Return the [x, y] coordinate for the center point of the cell that contains the specified text.  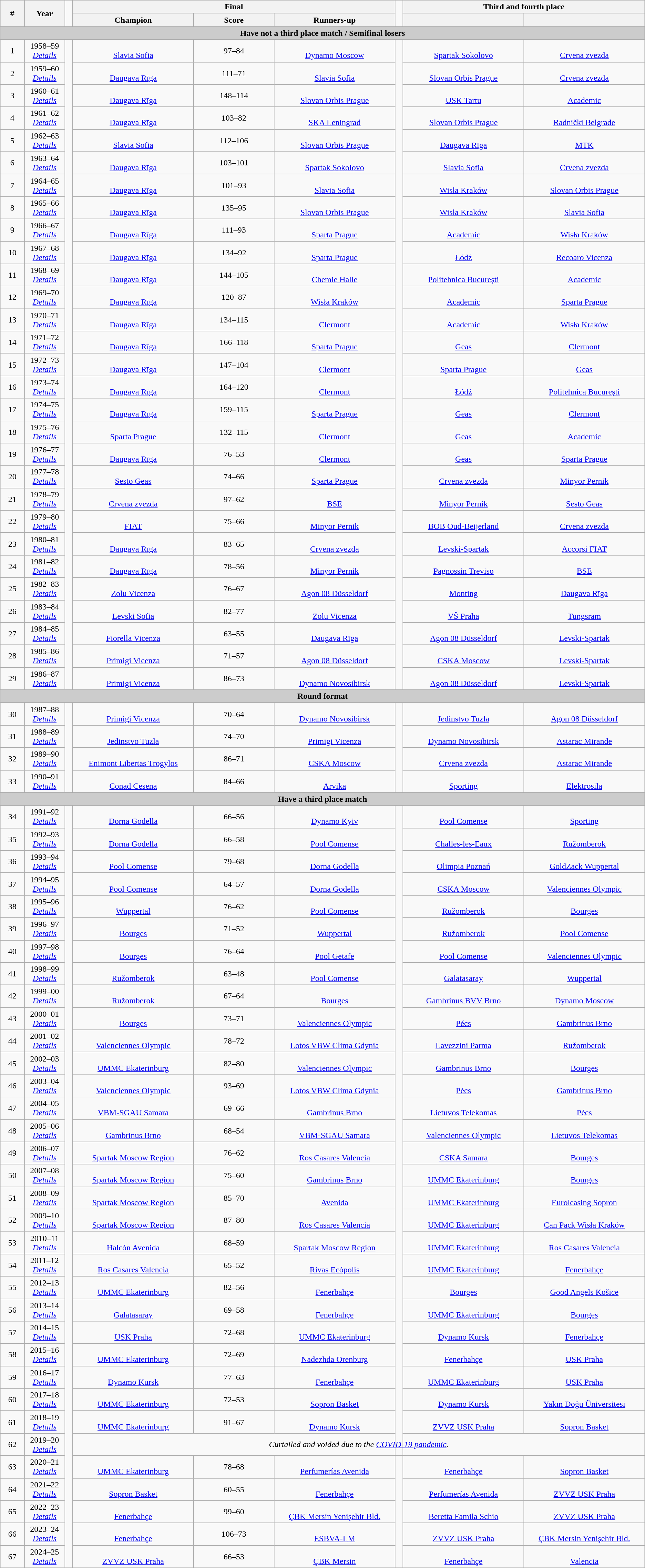
59 [12, 1377]
17 [12, 409]
64 [12, 1489]
Nadezhda Orenburg [335, 1355]
85–70 [234, 1198]
134–92 [234, 252]
48 [12, 1131]
Good Angels Košice [584, 1287]
120–87 [234, 298]
103–101 [234, 163]
2011–12Details [45, 1265]
Arvika [335, 781]
49 [12, 1153]
74–70 [234, 737]
76–53 [234, 454]
VŠ Praha [464, 611]
1976–77Details [45, 454]
15 [12, 365]
103–82 [234, 118]
53 [12, 1242]
73–71 [234, 1018]
72–69 [234, 1355]
4 [12, 118]
20 [12, 477]
68–59 [234, 1242]
2017–18Details [45, 1400]
57 [12, 1333]
1996–97Details [45, 929]
8 [12, 207]
1964–65Details [45, 185]
Conad Cesena [133, 781]
1981–82Details [45, 566]
1979–80Details [45, 522]
23 [12, 544]
134–115 [234, 320]
Olimpia Poznań [464, 861]
1960–61Details [45, 96]
1962–63Details [45, 141]
16 [12, 387]
66–56 [234, 817]
Rivas Ecópolis [335, 1265]
Curtailed and voided due to the COVID-19 pandemic. [359, 1444]
Beretta Famila Schio [464, 1512]
50 [12, 1176]
63–55 [234, 634]
1963–64Details [45, 163]
Score [234, 20]
3 [12, 96]
79–68 [234, 861]
1967–68Details [45, 252]
14 [12, 342]
93–69 [234, 1086]
1972–73Details [45, 365]
1982–83Details [45, 588]
1983–84Details [45, 611]
37 [12, 884]
1977–78Details [45, 477]
2003–04Details [45, 1086]
2006–07Details [45, 1153]
2004–05Details [45, 1108]
7 [12, 185]
111–93 [234, 230]
Radnički Belgrade [584, 118]
Champion [133, 20]
Have a third place match [322, 799]
FIAT [133, 522]
1978–79Details [45, 499]
72–68 [234, 1333]
76–67 [234, 588]
67–64 [234, 996]
18 [12, 432]
60 [12, 1400]
2001–02Details [45, 1041]
Fiorella Vicenza [133, 634]
1973–74Details [45, 387]
2016–17Details [45, 1377]
ÇBK Mersin [335, 1557]
2019–20Details [45, 1444]
Have not a third place match / Semifinal losers [322, 33]
1969–70Details [45, 298]
Elektrosila [584, 781]
Avenida [335, 1198]
60–55 [234, 1489]
2005–06Details [45, 1131]
1995–96Details [45, 906]
Yakın Doğu Üniversitesi [584, 1400]
66 [12, 1534]
1971–72Details [45, 342]
Enimont Libertas Trogylos [133, 759]
2010–11Details [45, 1242]
36 [12, 861]
41 [12, 974]
82–77 [234, 611]
2015–16Details [45, 1355]
44 [12, 1041]
2000–01Details [45, 1018]
1990–91Details [45, 781]
10 [12, 252]
Can Pack Wisła Kraków [584, 1220]
1994–95Details [45, 884]
55 [12, 1287]
87–80 [234, 1220]
1985–86Details [45, 656]
32 [12, 759]
BOB Oud-Beijerland [464, 522]
1984–85Details [45, 634]
58 [12, 1355]
66–58 [234, 839]
1998–99Details [45, 974]
2002–03Details [45, 1063]
9 [12, 230]
Lavezzini Parma [464, 1041]
47 [12, 1108]
148–114 [234, 96]
Halcón Avenida [133, 1242]
1989–90Details [45, 759]
72–53 [234, 1400]
31 [12, 737]
68–54 [234, 1131]
Third and fourth place [524, 7]
97–62 [234, 499]
Year [45, 13]
1966–67Details [45, 230]
101–93 [234, 185]
45 [12, 1063]
21 [12, 499]
Chemie Halle [335, 275]
2023–24Details [45, 1534]
2018–19Details [45, 1422]
1986–87Details [45, 679]
Pool Getafe [335, 951]
Round format [322, 696]
2013–14Details [45, 1310]
13 [12, 320]
2008–09Details [45, 1198]
166–118 [234, 342]
1 [12, 51]
147–104 [234, 365]
1970–71Details [45, 320]
2012–13Details [45, 1287]
1987–88Details [45, 714]
91–67 [234, 1422]
Valencia [584, 1557]
43 [12, 1018]
74–66 [234, 477]
1993–94Details [45, 861]
1980–81Details [45, 544]
2024–25Details [45, 1557]
71–52 [234, 929]
135–95 [234, 207]
Monting [464, 588]
66–53 [234, 1557]
SKA Leningrad [335, 118]
1975–76Details [45, 432]
51 [12, 1198]
1959–60Details [45, 73]
69–66 [234, 1108]
Recoaro Vicenza [584, 252]
1997–98Details [45, 951]
86–73 [234, 679]
112–106 [234, 141]
1968–69Details [45, 275]
40 [12, 951]
Pagnossin Treviso [464, 566]
64–57 [234, 884]
1999–00Details [45, 996]
2009–10Details [45, 1220]
61 [12, 1422]
38 [12, 906]
29 [12, 679]
GoldZack Wuppertal [584, 861]
2020–21Details [45, 1467]
30 [12, 714]
77–63 [234, 1377]
USK Tartu [464, 96]
78–56 [234, 566]
1961–62Details [45, 118]
2021–22Details [45, 1489]
78–72 [234, 1041]
164–120 [234, 387]
78–68 [234, 1467]
83–65 [234, 544]
Final [234, 7]
33 [12, 781]
106–73 [234, 1534]
144–105 [234, 275]
5 [12, 141]
1992–93Details [45, 839]
2022–23Details [45, 1512]
CSKA Samara [464, 1153]
34 [12, 817]
75–66 [234, 522]
35 [12, 839]
Gambrinus BVV Brno [464, 996]
82–56 [234, 1287]
70–64 [234, 714]
75–60 [234, 1176]
46 [12, 1086]
62 [12, 1444]
# [12, 13]
63–48 [234, 974]
86–71 [234, 759]
1974–75Details [45, 409]
42 [12, 996]
Accorsi FIAT [584, 544]
54 [12, 1265]
1988–89Details [45, 737]
97–84 [234, 51]
27 [12, 634]
12 [12, 298]
132–115 [234, 432]
2014–15Details [45, 1333]
159–115 [234, 409]
2 [12, 73]
ESBVA-LM [335, 1534]
25 [12, 588]
111–71 [234, 73]
39 [12, 929]
63 [12, 1467]
MTK [584, 141]
56 [12, 1310]
11 [12, 275]
76–64 [234, 951]
Challes-les-Eaux [464, 839]
24 [12, 566]
1965–66Details [45, 207]
99–60 [234, 1512]
Runners-up [335, 20]
71–57 [234, 656]
Euroleasing Sopron [584, 1198]
28 [12, 656]
26 [12, 611]
65 [12, 1512]
1991–92Details [45, 817]
65–52 [234, 1265]
Dynamo Kyiv [335, 817]
22 [12, 522]
82–80 [234, 1063]
6 [12, 163]
67 [12, 1557]
69–58 [234, 1310]
84–66 [234, 781]
52 [12, 1220]
19 [12, 454]
1958–59Details [45, 51]
Tungsram [584, 611]
Levski Sofia [133, 611]
2007–08Details [45, 1176]
